Capture the cell that displays the provided text and extract its (x, y) central coordinate. 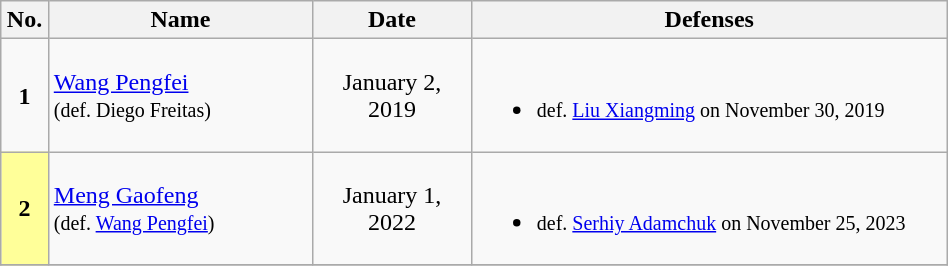
2 (25, 208)
Defenses (709, 20)
1 (25, 96)
Date (392, 20)
January 2, 2019 (392, 96)
def. Liu Xiangming on November 30, 2019 (709, 96)
Meng Gaofeng (def. Wang Pengfei) (180, 208)
def. Serhiy Adamchuk on November 25, 2023 (709, 208)
Wang Pengfei (def. Diego Freitas) (180, 96)
January 1, 2022 (392, 208)
Name (180, 20)
No. (25, 20)
